Pinpoint the cell where the given text exists, returning its [X, Y] midpoint coordinate. 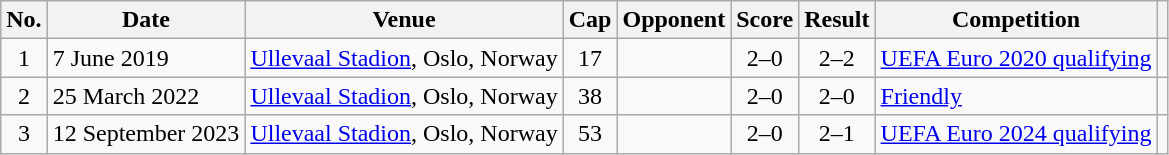
1 [24, 58]
Date [146, 20]
3 [24, 134]
Competition [1016, 20]
Result [837, 20]
17 [590, 58]
2 [24, 96]
12 September 2023 [146, 134]
2–2 [837, 58]
No. [24, 20]
25 March 2022 [146, 96]
Score [765, 20]
Cap [590, 20]
Venue [404, 20]
UEFA Euro 2024 qualifying [1016, 134]
UEFA Euro 2020 qualifying [1016, 58]
38 [590, 96]
53 [590, 134]
Friendly [1016, 96]
7 June 2019 [146, 58]
Opponent [674, 20]
2–1 [837, 134]
